Extract the [X, Y] coordinate from the center of the cell holding the provided text.  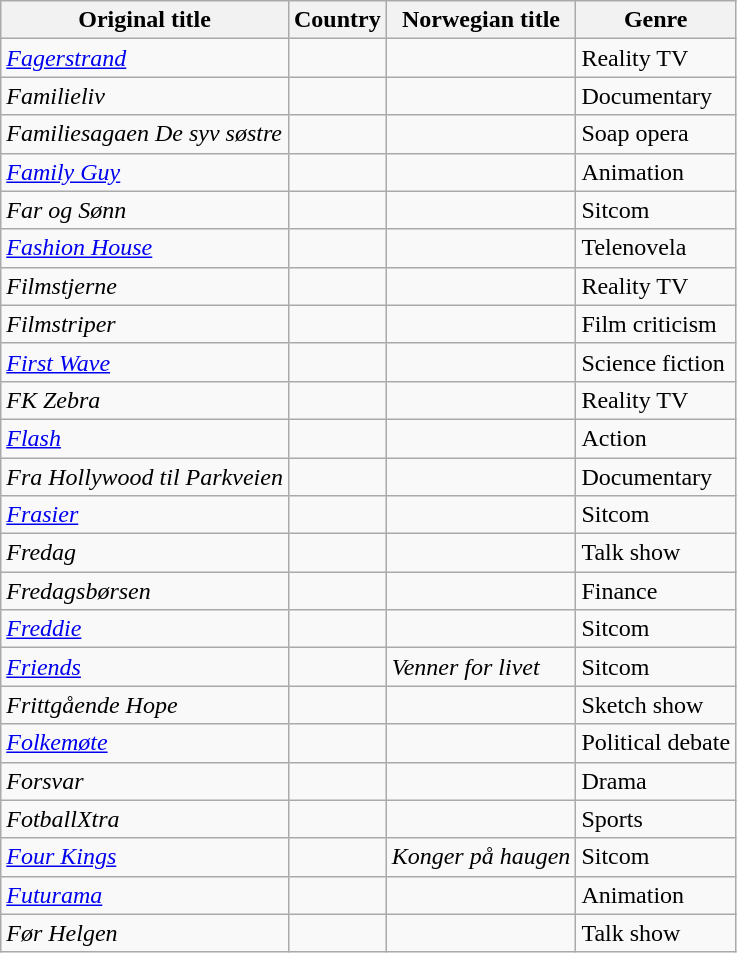
Friends [145, 667]
Drama [656, 781]
Far og Sønn [145, 210]
Genre [656, 20]
Familieliv [145, 96]
Telenovela [656, 248]
Science fiction [656, 362]
Fagerstrand [145, 58]
First Wave [145, 362]
Frittgående Hope [145, 705]
Fredagsbørsen [145, 591]
Filmstriper [145, 324]
Freddie [145, 629]
Futurama [145, 895]
Fra Hollywood til Parkveien [145, 477]
FK Zebra [145, 400]
Country [337, 20]
Venner for livet [481, 667]
Sketch show [656, 705]
Filmstjerne [145, 286]
Folkemøte [145, 743]
Før Helgen [145, 933]
Soap opera [656, 134]
Family Guy [145, 172]
Konger på haugen [481, 857]
Fredag [145, 553]
Flash [145, 438]
Original title [145, 20]
FotballXtra [145, 819]
Sports [656, 819]
Finance [656, 591]
Frasier [145, 515]
Action [656, 438]
Film criticism [656, 324]
Forsvar [145, 781]
Norwegian title [481, 20]
Political debate [656, 743]
Fashion House [145, 248]
Familiesagaen De syv søstre [145, 134]
Four Kings [145, 857]
